Locate the cell with the specified text and output its (x, y) center coordinate. 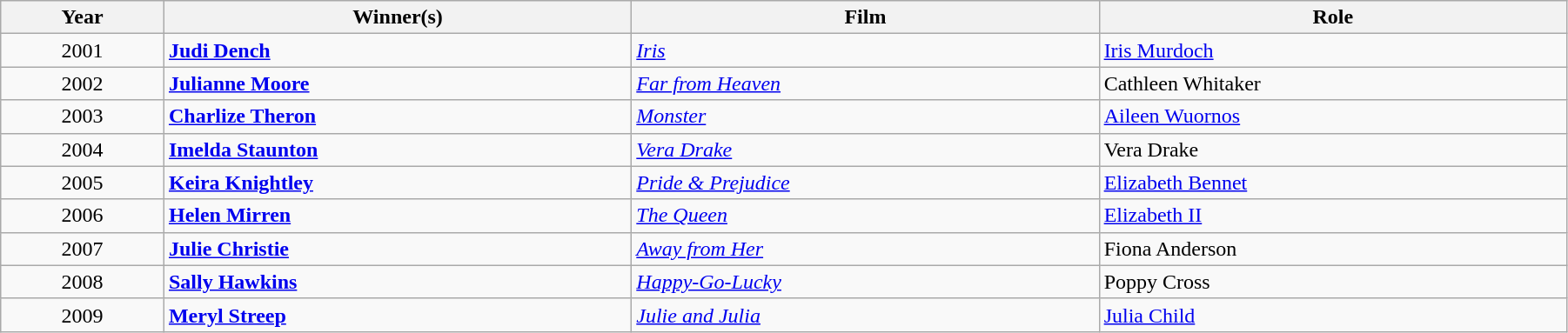
Pride & Prejudice (865, 183)
2005 (83, 183)
Julianne Moore (397, 83)
Role (1333, 17)
Fiona Anderson (1333, 249)
Elizabeth Bennet (1333, 183)
Julia Child (1333, 315)
2007 (83, 249)
Judi Dench (397, 50)
Happy-Go-Lucky (865, 282)
2006 (83, 216)
Imelda Staunton (397, 150)
Julie and Julia (865, 315)
Charlize Theron (397, 117)
2004 (83, 150)
Monster (865, 117)
2001 (83, 50)
Julie Christie (397, 249)
2002 (83, 83)
The Queen (865, 216)
2009 (83, 315)
Cathleen Whitaker (1333, 83)
2003 (83, 117)
Far from Heaven (865, 83)
Keira Knightley (397, 183)
Away from Her (865, 249)
Film (865, 17)
Helen Mirren (397, 216)
Poppy Cross (1333, 282)
Sally Hawkins (397, 282)
Iris Murdoch (1333, 50)
Aileen Wuornos (1333, 117)
Year (83, 17)
2008 (83, 282)
Iris (865, 50)
Elizabeth II (1333, 216)
Meryl Streep (397, 315)
Winner(s) (397, 17)
